Return [X, Y] of the center of cell containing provided text 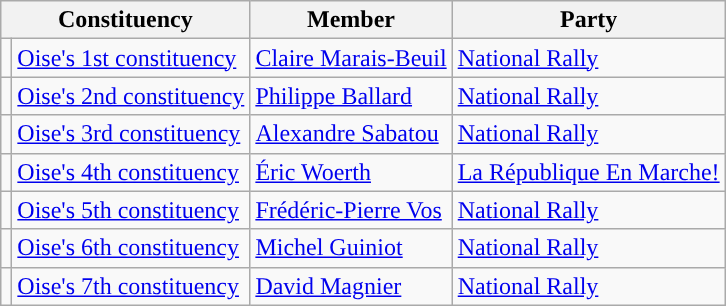
Michel Guiniot [351, 248]
Constituency [126, 20]
Claire Marais-Beuil [351, 58]
Frédéric-Pierre Vos [351, 210]
Oise's 5th constituency [131, 210]
Oise's 3rd constituency [131, 134]
Philippe Ballard [351, 96]
Member [351, 20]
Party [588, 20]
David Magnier [351, 286]
Oise's 7th constituency [131, 286]
Oise's 6th constituency [131, 248]
Éric Woerth [351, 172]
La République En Marche! [588, 172]
Alexandre Sabatou [351, 134]
Oise's 4th constituency [131, 172]
Oise's 2nd constituency [131, 96]
Oise's 1st constituency [131, 58]
